Return the (X, Y) coordinate for the center point of the cell that contains the specified text.  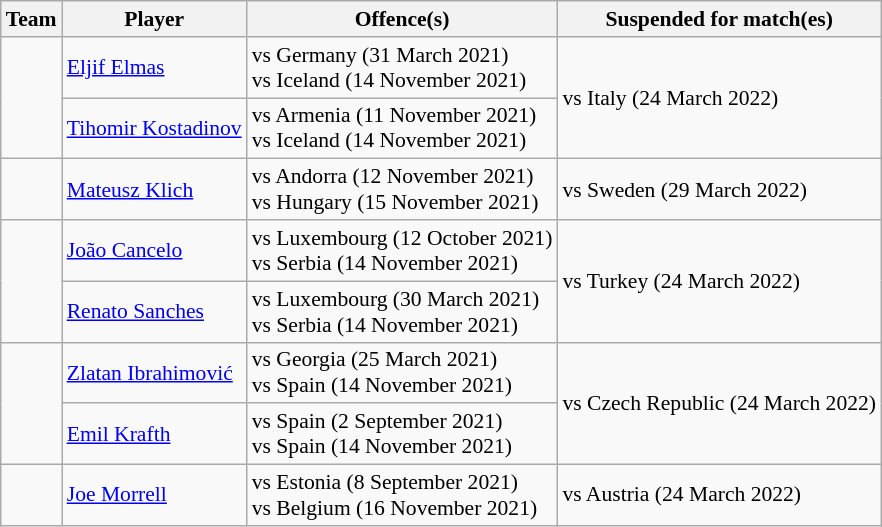
Joe Morrell (154, 496)
Offence(s) (402, 19)
Renato Sanches (154, 312)
Suspended for match(es) (719, 19)
vs Luxembourg (30 March 2021) vs Serbia (14 November 2021) (402, 312)
vs Spain (2 September 2021) vs Spain (14 November 2021) (402, 434)
vs Turkey (24 March 2022) (719, 281)
vs Luxembourg (12 October 2021) vs Serbia (14 November 2021) (402, 250)
vs Andorra (12 November 2021) vs Hungary (15 November 2021) (402, 190)
vs Italy (24 March 2022) (719, 98)
Player (154, 19)
Emil Krafth (154, 434)
Eljif Elmas (154, 68)
Team (32, 19)
Zlatan Ibrahimović (154, 372)
vs Austria (24 March 2022) (719, 496)
vs Estonia (8 September 2021) vs Belgium (16 November 2021) (402, 496)
Mateusz Klich (154, 190)
vs Georgia (25 March 2021) vs Spain (14 November 2021) (402, 372)
João Cancelo (154, 250)
Tihomir Kostadinov (154, 128)
vs Germany (31 March 2021) vs Iceland (14 November 2021) (402, 68)
vs Czech Republic (24 March 2022) (719, 403)
vs Sweden (29 March 2022) (719, 190)
vs Armenia (11 November 2021) vs Iceland (14 November 2021) (402, 128)
